Extract the (X, Y) coordinate from the center of the cell holding the provided text.  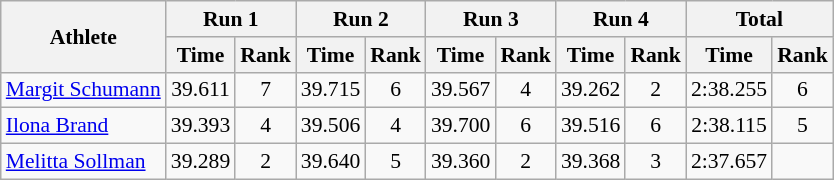
Ilona Brand (84, 126)
39.567 (460, 90)
39.611 (200, 90)
39.715 (330, 90)
Melitta Sollman (84, 162)
Run 1 (231, 19)
39.640 (330, 162)
7 (266, 90)
39.368 (590, 162)
Run 4 (621, 19)
39.289 (200, 162)
39.506 (330, 126)
Athlete (84, 36)
Margit Schumann (84, 90)
2:37.657 (729, 162)
39.360 (460, 162)
2:38.255 (729, 90)
Run 2 (361, 19)
2:38.115 (729, 126)
Run 3 (491, 19)
39.700 (460, 126)
39.516 (590, 126)
3 (656, 162)
39.262 (590, 90)
39.393 (200, 126)
Total (760, 19)
